Output the [x, y] coordinate of the center of the cell containing the given text.  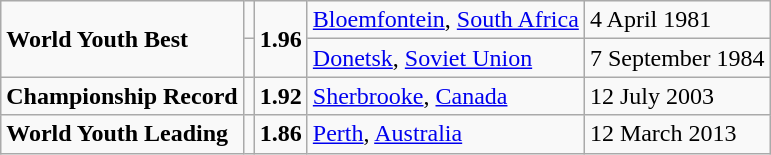
Sherbrooke, Canada [446, 96]
Donetsk, Soviet Union [446, 58]
4 April 1981 [677, 20]
7 September 1984 [677, 58]
Bloemfontein, South Africa [446, 20]
1.92 [280, 96]
World Youth Leading [122, 134]
Championship Record [122, 96]
12 July 2003 [677, 96]
12 March 2013 [677, 134]
Perth, Australia [446, 134]
World Youth Best [122, 39]
1.96 [280, 39]
1.86 [280, 134]
